For the text-containing cell, return its midpoint in (x, y) coordinate format. 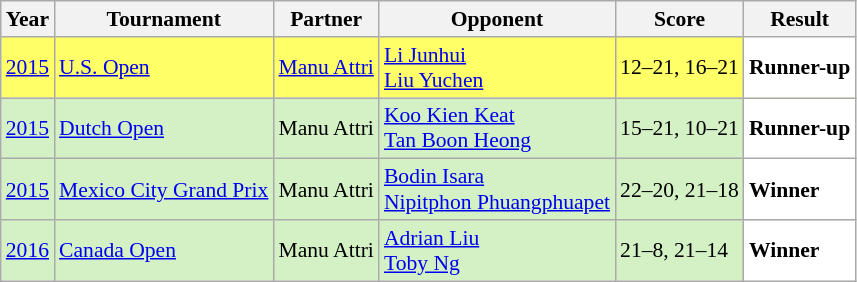
Li Junhui Liu Yuchen (497, 68)
Canada Open (164, 250)
2016 (28, 250)
Opponent (497, 19)
Koo Kien Keat Tan Boon Heong (497, 128)
Partner (326, 19)
Result (800, 19)
U.S. Open (164, 68)
15–21, 10–21 (680, 128)
Dutch Open (164, 128)
Tournament (164, 19)
Bodin Isara Nipitphon Phuangphuapet (497, 190)
12–21, 16–21 (680, 68)
Score (680, 19)
Adrian Liu Toby Ng (497, 250)
22–20, 21–18 (680, 190)
Mexico City Grand Prix (164, 190)
Year (28, 19)
21–8, 21–14 (680, 250)
